Locate the cell with the specified text and output its [x, y] center coordinate. 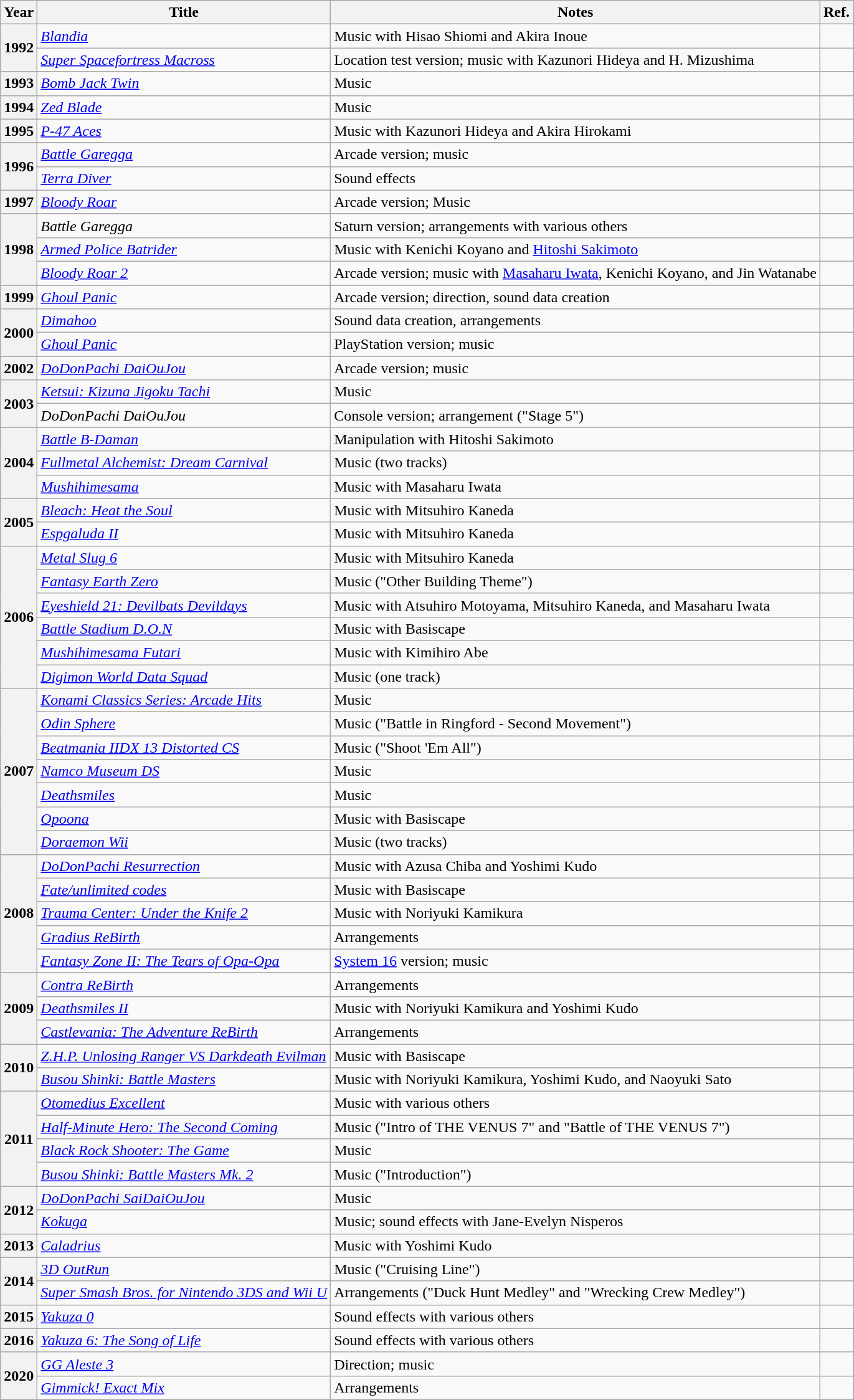
2009 [19, 1008]
Castlevania: The Adventure ReBirth [184, 1032]
Dimahoo [184, 321]
Fantasy Earth Zero [184, 581]
Odin Sphere [184, 724]
Music with Noriyuki Kamikura [576, 913]
Caladrius [184, 1245]
Eyeshield 21: Devilbats Devildays [184, 605]
Kokuga [184, 1222]
DoDonPachi Resurrection [184, 866]
Fantasy Zone II: The Tears of Opa-Opa [184, 961]
1998 [19, 249]
Location test version; music with Kazunori Hideya and H. Mizushima [576, 60]
Beatmania IIDX 13 Distorted CS [184, 748]
Blandia [184, 36]
Bleach: Heat the Soul [184, 510]
2006 [19, 617]
Otomedius Excellent [184, 1103]
Half-Minute Hero: The Second Coming [184, 1127]
Doraemon Wii [184, 842]
Terra Diver [184, 178]
Battle Stadium D.O.N [184, 629]
2013 [19, 1245]
2007 [19, 771]
Music with Kenichi Koyano and Hitoshi Sakimoto [576, 249]
Z.H.P. Unlosing Ranger VS Darkdeath Evilman [184, 1056]
Namco Museum DS [184, 771]
Zed Blade [184, 107]
Music ("Other Building Theme") [576, 581]
Espgaluda II [184, 534]
Manipulation with Hitoshi Sakimoto [576, 439]
Super Spacefortress Macross [184, 60]
System 16 version; music [576, 961]
Contra ReBirth [184, 984]
1996 [19, 166]
Music ("Introduction") [576, 1174]
DoDonPachi SaiDaiOuJou [184, 1198]
Sound effects [576, 178]
Bloody Roar 2 [184, 273]
Direction; music [576, 1364]
2011 [19, 1139]
Fate/unlimited codes [184, 890]
Arcade version; music with Masaharu Iwata, Kenichi Koyano, and Jin Watanabe [576, 273]
Digimon World Data Squad [184, 676]
Yakuza 6: The Song of Life [184, 1340]
P-47 Aces [184, 131]
Trauma Center: Under the Knife 2 [184, 913]
Notes [576, 12]
Saturn version; arrangements with various others [576, 226]
Music with Azusa Chiba and Yoshimi Kudo [576, 866]
Deathsmiles II [184, 1008]
2003 [19, 404]
Music with Noriyuki Kamikura, Yoshimi Kudo, and Naoyuki Sato [576, 1080]
Armed Police Batrider [184, 249]
Metal Slug 6 [184, 558]
2012 [19, 1210]
2004 [19, 463]
Music with Masaharu Iwata [576, 487]
PlayStation version; music [576, 345]
1992 [19, 48]
1995 [19, 131]
Mushihimesama Futari [184, 652]
Music; sound effects with Jane-Evelyn Nisperos [576, 1222]
Music with Hisao Shiomi and Akira Inoue [576, 36]
2015 [19, 1317]
1997 [19, 202]
Music ("Shoot 'Em All") [576, 748]
2014 [19, 1281]
Music with Kazunori Hideya and Akira Hirokami [576, 131]
Music with Kimihiro Abe [576, 652]
Console version; arrangement ("Stage 5") [576, 416]
2005 [19, 522]
Gradius ReBirth [184, 937]
Yakuza 0 [184, 1317]
Arcade version; direction, sound data creation [576, 297]
1994 [19, 107]
Ref. [836, 12]
2010 [19, 1068]
2020 [19, 1376]
Title [184, 12]
Ketsui: Kizuna Jigoku Tachi [184, 392]
Music with Noriyuki Kamikura and Yoshimi Kudo [576, 1008]
Fullmetal Alchemist: Dream Carnival [184, 463]
Gimmick! Exact Mix [184, 1388]
Year [19, 12]
2016 [19, 1340]
Busou Shinki: Battle Masters Mk. 2 [184, 1174]
2008 [19, 913]
Black Rock Shooter: The Game [184, 1151]
2000 [19, 333]
Arcade version; Music [576, 202]
2002 [19, 368]
Opoona [184, 819]
Mushihimesama [184, 487]
1993 [19, 83]
Battle B-Daman [184, 439]
Music with various others [576, 1103]
Deathsmiles [184, 795]
Konami Classics Series: Arcade Hits [184, 700]
1999 [19, 297]
Music with Atsuhiro Motoyama, Mitsuhiro Kaneda, and Masaharu Iwata [576, 605]
Bloody Roar [184, 202]
GG Aleste 3 [184, 1364]
Arrangements ("Duck Hunt Medley" and "Wrecking Crew Medley") [576, 1293]
Music (one track) [576, 676]
Music ("Intro of THE VENUS 7" and "Battle of THE VENUS 7") [576, 1127]
Super Smash Bros. for Nintendo 3DS and Wii U [184, 1293]
Sound data creation, arrangements [576, 321]
Music ("Cruising Line") [576, 1269]
Music ("Battle in Ringford - Second Movement") [576, 724]
Busou Shinki: Battle Masters [184, 1080]
Music with Yoshimi Kudo [576, 1245]
Bomb Jack Twin [184, 83]
3D OutRun [184, 1269]
